Output the (X, Y) coordinate of the center of the cell containing the given text.  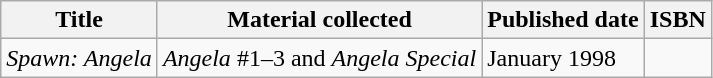
Published date (563, 20)
January 1998 (563, 58)
Spawn: Angela (80, 58)
Title (80, 20)
Angela #1–3 and Angela Special (319, 58)
ISBN (678, 20)
Material collected (319, 20)
